Return [X, Y] of the center of cell containing provided text 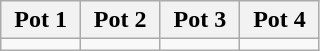
Pot 4 [280, 20]
Pot 1 [41, 20]
Pot 3 [200, 20]
Pot 2 [120, 20]
